Locate the cell with the specified text and output its [X, Y] center coordinate. 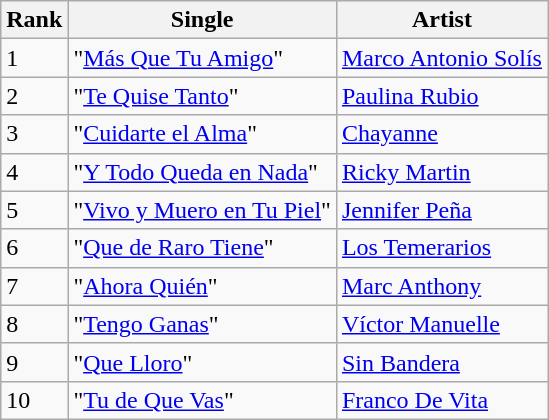
Chayanne [442, 134]
7 [34, 286]
3 [34, 134]
"Te Quise Tanto" [202, 96]
9 [34, 362]
"Tengo Ganas" [202, 324]
"Vivo y Muero en Tu Piel" [202, 210]
Marco Antonio Solís [442, 58]
1 [34, 58]
2 [34, 96]
"Y Todo Queda en Nada" [202, 172]
Sin Bandera [442, 362]
6 [34, 248]
"Cuidarte el Alma" [202, 134]
8 [34, 324]
10 [34, 400]
Víctor Manuelle [442, 324]
Marc Anthony [442, 286]
"Tu de Que Vas" [202, 400]
Paulina Rubio [442, 96]
Artist [442, 20]
4 [34, 172]
Los Temerarios [442, 248]
Rank [34, 20]
"Que Lloro" [202, 362]
Single [202, 20]
5 [34, 210]
"Más Que Tu Amigo" [202, 58]
Jennifer Peña [442, 210]
Franco De Vita [442, 400]
Ricky Martin [442, 172]
"Que de Raro Tiene" [202, 248]
"Ahora Quién" [202, 286]
